Return [x, y] of the center of cell containing provided text 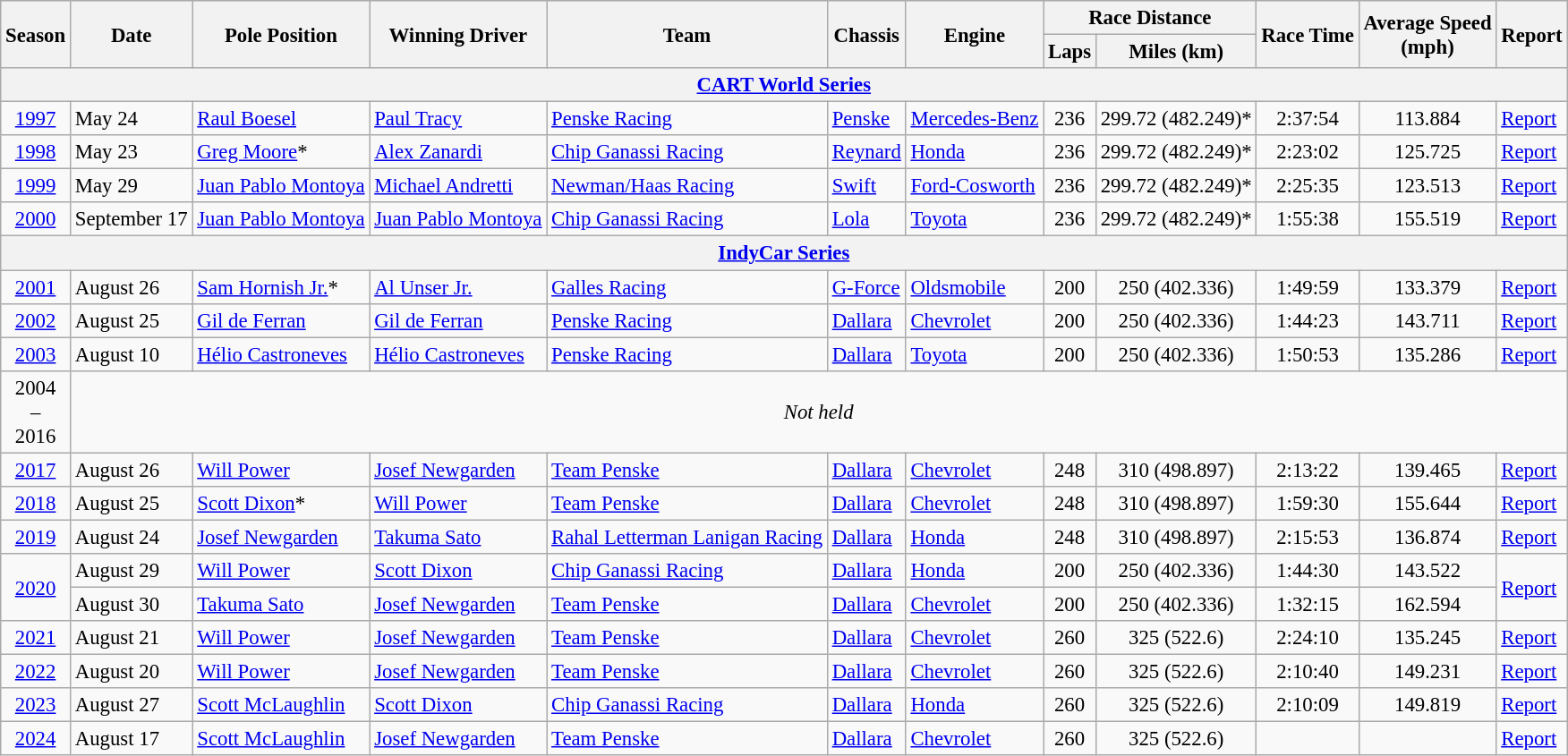
Al Unser Jr. [458, 287]
2003 [36, 354]
IndyCar Series [784, 253]
162.594 [1427, 604]
2017 [36, 470]
August 24 [131, 537]
1:55:38 [1308, 219]
136.874 [1427, 537]
2:13:22 [1308, 470]
135.286 [1427, 354]
123.513 [1427, 186]
Penske [866, 119]
1998 [36, 152]
Michael Andretti [458, 186]
1:59:30 [1308, 504]
2:24:10 [1308, 638]
Raul Boesel [281, 119]
2:10:09 [1308, 705]
May 24 [131, 119]
155.519 [1427, 219]
Team [687, 34]
Paul Tracy [458, 119]
2018 [36, 504]
Average Speed(mph) [1427, 34]
Season [36, 34]
August 17 [131, 739]
2:10:40 [1308, 672]
Laps [1070, 52]
2022 [36, 672]
Race Time [1308, 34]
Miles (km) [1176, 52]
2020 [36, 587]
2000 [36, 219]
Not held [818, 412]
149.231 [1427, 672]
Mercedes-Benz [975, 119]
1:32:15 [1308, 604]
2001 [36, 287]
August 21 [131, 638]
125.725 [1427, 152]
August 27 [131, 705]
149.819 [1427, 705]
2:15:53 [1308, 537]
August 30 [131, 604]
1999 [36, 186]
Reynard [866, 152]
May 23 [131, 152]
143.522 [1427, 571]
Scott Dixon* [281, 504]
Date [131, 34]
1997 [36, 119]
August 10 [131, 354]
August 29 [131, 571]
Rahal Letterman Lanigan Racing [687, 537]
2004–2016 [36, 412]
2019 [36, 537]
2:25:35 [1308, 186]
Winning Driver [458, 34]
113.884 [1427, 119]
2:37:54 [1308, 119]
1:44:30 [1308, 571]
Oldsmobile [975, 287]
Newman/Haas Racing [687, 186]
CART World Series [784, 85]
Alex Zanardi [458, 152]
Chassis [866, 34]
2:23:02 [1308, 152]
2021 [36, 638]
155.644 [1427, 504]
139.465 [1427, 470]
September 17 [131, 219]
Lola [866, 219]
2023 [36, 705]
143.711 [1427, 320]
2002 [36, 320]
Race Distance [1150, 18]
August 20 [131, 672]
2024 [36, 739]
G-Force [866, 287]
Ford-Cosworth [975, 186]
Galles Racing [687, 287]
1:50:53 [1308, 354]
Swift [866, 186]
133.379 [1427, 287]
Engine [975, 34]
135.245 [1427, 638]
1:44:23 [1308, 320]
Greg Moore* [281, 152]
Pole Position [281, 34]
May 29 [131, 186]
Sam Hornish Jr.* [281, 287]
1:49:59 [1308, 287]
